Return [X, Y] of the center of cell containing provided text 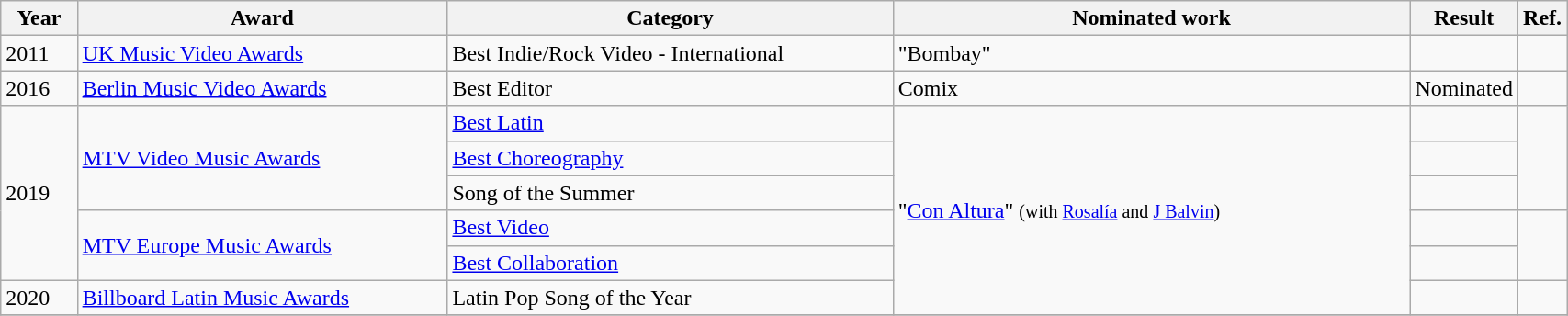
Best Indie/Rock Video - International [671, 53]
Nominated work [1152, 18]
MTV Video Music Awards [263, 158]
Award [263, 18]
2016 [39, 88]
2019 [39, 193]
Billboard Latin Music Awards [263, 298]
Best Collaboration [671, 263]
Ref. [1543, 18]
Song of the Summer [671, 193]
Category [671, 18]
Best Editor [671, 88]
Berlin Music Video Awards [263, 88]
2011 [39, 53]
Year [39, 18]
Best Video [671, 228]
Result [1464, 18]
"Bombay" [1152, 53]
Comix [1152, 88]
Best Choreography [671, 158]
"Con Altura" (with Rosalía and J Balvin) [1152, 210]
Nominated [1464, 88]
Best Latin [671, 123]
UK Music Video Awards [263, 53]
MTV Europe Music Awards [263, 245]
2020 [39, 298]
Latin Pop Song of the Year [671, 298]
